Pinpoint the cell where the given text exists, returning its [x, y] midpoint coordinate. 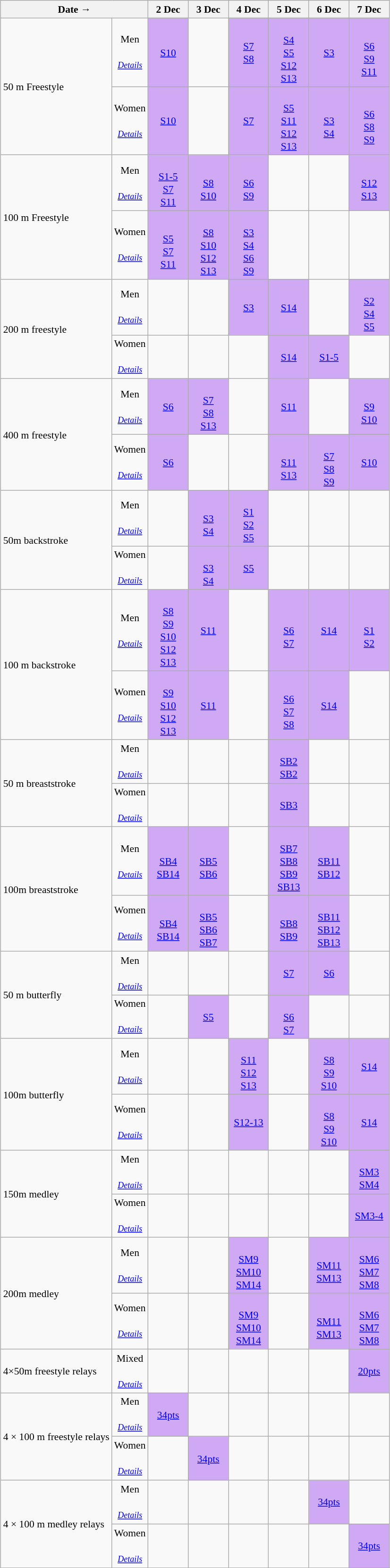
150m medley [57, 1193]
S9 S10 [369, 406]
MixedDetails [130, 1371]
S12 S13 [369, 183]
50 m butterfly [57, 995]
200m medley [57, 1293]
100m breaststroke [57, 889]
20pts [369, 1371]
S6 S9 [248, 183]
S8 S10 [209, 183]
400 m freestyle [57, 434]
100 m backstroke [57, 665]
100m butterfly [57, 1094]
S7S8 [248, 52]
SB7 SB8 SB9 SB13 [289, 861]
S5 S11 S12 S13 [289, 121]
SB2 SB2 [289, 761]
SM3 SM4 [369, 1172]
50m backstroke [57, 540]
S12-13 [248, 1122]
Date → [75, 9]
S7 S8 S13 [209, 406]
SB5 SB6 [209, 861]
S7 S8 S9 [329, 462]
50 m breaststroke [57, 783]
S4 S5 S12 S13 [289, 52]
SM3-4 [369, 1216]
S11 S13 [289, 462]
4×50m freestyle relays [57, 1371]
6 Dec [329, 9]
SB8 SB9 [289, 923]
5 Dec [289, 9]
SB3 [289, 805]
SB5 SB6 SB7 [209, 923]
S6 S9 S11 [369, 52]
S1 S2 S5 [248, 518]
2 Dec [168, 9]
S11 S12 S13 [248, 1066]
S6 S7 S8 [289, 705]
200 m freestyle [57, 329]
S2 S4 S5 [369, 307]
S1-5 [329, 357]
S6 S8 S9 [369, 121]
SB11 SB12 SB13 [329, 923]
S3 S4 S6 S9 [248, 244]
3 Dec [209, 9]
50 m Freestyle [57, 86]
S9 S10 S12 S13 [168, 705]
S1 S2 [369, 630]
4 Dec [248, 9]
4 × 100 m freestyle relays [57, 1436]
S8 S10 S12 S13 [209, 244]
S5 S7 S11 [168, 244]
100 m Freestyle [57, 217]
SB11 SB12 [329, 861]
S8 S9 S10 S12 S13 [168, 630]
4 × 100 m medley relays [57, 1524]
7 Dec [369, 9]
S1-5 S7 S11 [168, 183]
